Scan for the cell matching the given text and deliver its [X, Y] coordinate at center. 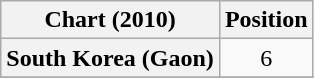
South Korea (Gaon) [110, 58]
Chart (2010) [110, 20]
Position [266, 20]
6 [266, 58]
